Extract the (X, Y) coordinate from the center of the cell holding the provided text.  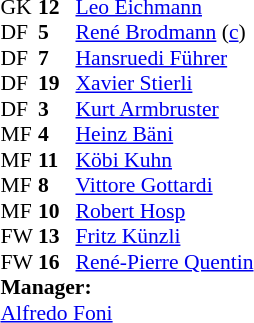
Köbi Kuhn (164, 160)
Kurt Armbruster (164, 109)
René-Pierre Quentin (164, 262)
13 (57, 237)
10 (57, 211)
4 (57, 135)
René Brodmann (c) (164, 33)
Manager: (126, 287)
3 (57, 109)
Hansruedi Führer (164, 58)
Fritz Künzli (164, 237)
Vittore Gottardi (164, 185)
8 (57, 185)
11 (57, 160)
Xavier Stierli (164, 83)
16 (57, 262)
19 (57, 83)
Heinz Bäni (164, 135)
Robert Hosp (164, 211)
5 (57, 33)
7 (57, 58)
